Locate the cell with the specified text and output its [X, Y] center coordinate. 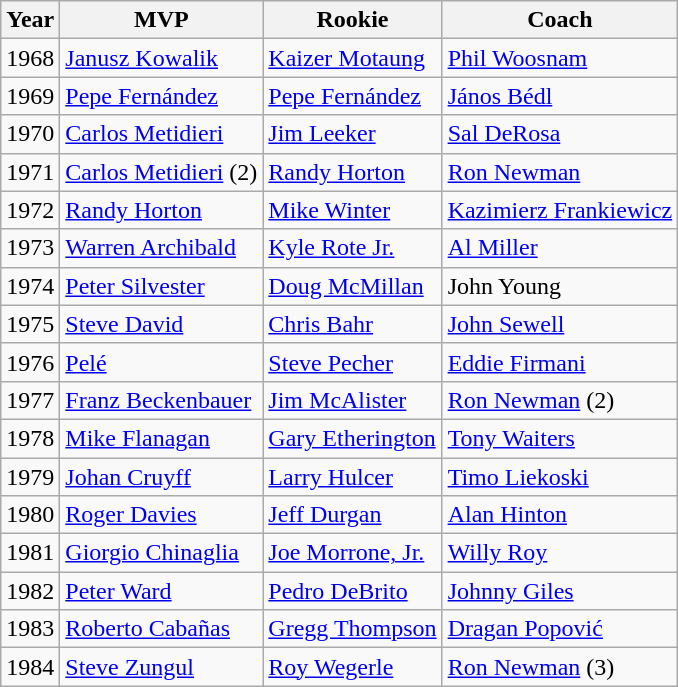
Steve David [162, 324]
Janusz Kowalik [162, 58]
Ron Newman (3) [560, 667]
1983 [30, 629]
Giorgio Chinaglia [162, 553]
Peter Ward [162, 591]
Carlos Metidieri [162, 134]
Timo Liekoski [560, 477]
1984 [30, 667]
Mike Winter [352, 210]
Year [30, 20]
Alan Hinton [560, 515]
Dragan Popović [560, 629]
1979 [30, 477]
1975 [30, 324]
John Young [560, 286]
Tony Waiters [560, 438]
Ron Newman (2) [560, 400]
Gregg Thompson [352, 629]
Carlos Metidieri (2) [162, 172]
1982 [30, 591]
Kyle Rote Jr. [352, 248]
1970 [30, 134]
Jim McAlister [352, 400]
Pelé [162, 362]
1969 [30, 96]
Rookie [352, 20]
1974 [30, 286]
Roy Wegerle [352, 667]
John Sewell [560, 324]
Steve Pecher [352, 362]
Eddie Firmani [560, 362]
Warren Archibald [162, 248]
Doug McMillan [352, 286]
Johan Cruyff [162, 477]
Al Miller [560, 248]
Jim Leeker [352, 134]
Kazimierz Frankiewicz [560, 210]
Sal DeRosa [560, 134]
Joe Morrone, Jr. [352, 553]
Jeff Durgan [352, 515]
Roberto Cabañas [162, 629]
Chris Bahr [352, 324]
1976 [30, 362]
Gary Etherington [352, 438]
Mike Flanagan [162, 438]
1977 [30, 400]
1972 [30, 210]
Pedro DeBrito [352, 591]
Phil Woosnam [560, 58]
1981 [30, 553]
MVP [162, 20]
Willy Roy [560, 553]
Franz Beckenbauer [162, 400]
Coach [560, 20]
Larry Hulcer [352, 477]
Roger Davies [162, 515]
1968 [30, 58]
Kaizer Motaung [352, 58]
Steve Zungul [162, 667]
1980 [30, 515]
Ron Newman [560, 172]
Peter Silvester [162, 286]
János Bédl [560, 96]
1973 [30, 248]
1971 [30, 172]
1978 [30, 438]
Johnny Giles [560, 591]
